Detect which cell encompasses the target text, then output its (x, y) center coordinate. 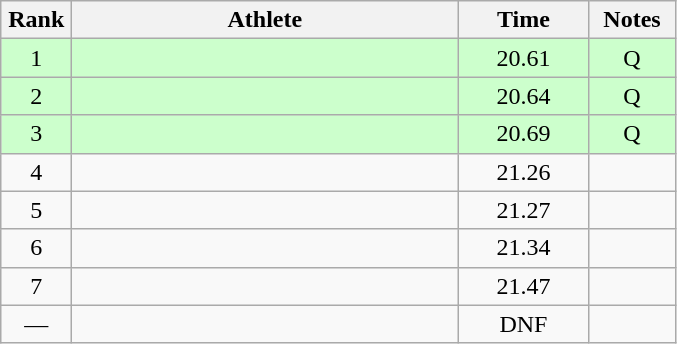
Notes (632, 20)
Rank (36, 20)
1 (36, 58)
20.64 (524, 96)
21.34 (524, 248)
20.69 (524, 134)
21.26 (524, 172)
6 (36, 248)
21.27 (524, 210)
DNF (524, 324)
7 (36, 286)
2 (36, 96)
5 (36, 210)
21.47 (524, 286)
Time (524, 20)
20.61 (524, 58)
Athlete (265, 20)
3 (36, 134)
4 (36, 172)
— (36, 324)
